Find where the given text appears and provide that cell's center as [x, y] coordinate. 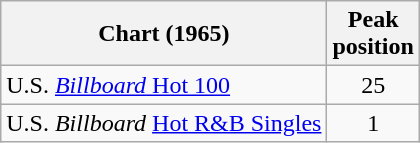
U.S. Billboard Hot R&B Singles [164, 123]
Chart (1965) [164, 34]
Peakposition [373, 34]
1 [373, 123]
25 [373, 85]
U.S. Billboard Hot 100 [164, 85]
